From the cell containing the given text, extract its center point as (X, Y) coordinate. 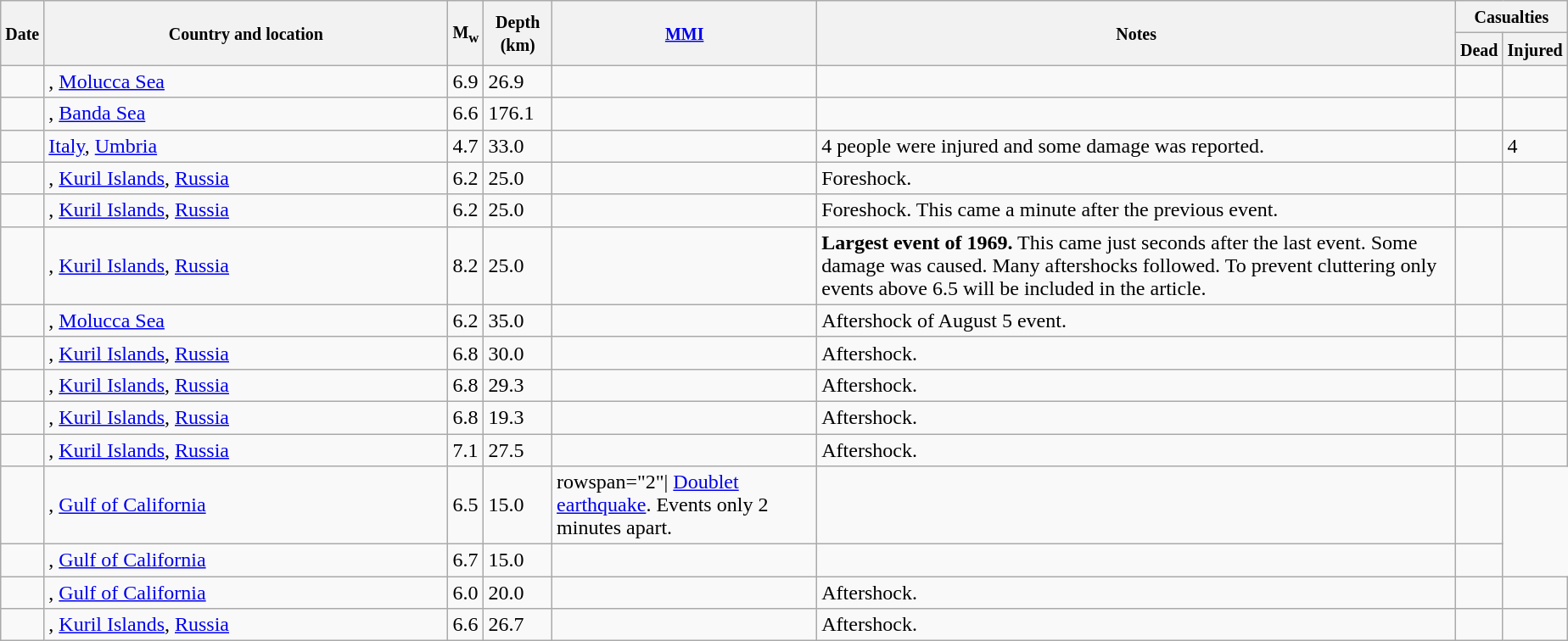
6.9 (466, 81)
4 (1535, 146)
Depth (km) (518, 33)
6.5 (466, 505)
7.1 (466, 450)
176.1 (518, 114)
, Banda Sea (246, 114)
6.0 (466, 593)
29.3 (518, 385)
4.7 (466, 146)
Date (22, 33)
26.7 (518, 625)
6.7 (466, 560)
Casualties (1511, 17)
33.0 (518, 146)
Italy, Umbria (246, 146)
Foreshock. (1137, 178)
4 people were injured and some damage was reported. (1137, 146)
Dead (1479, 49)
8.2 (466, 265)
26.9 (518, 81)
Mw (466, 33)
Injured (1535, 49)
30.0 (518, 353)
rowspan="2"| Doublet earthquake. Events only 2 minutes apart. (685, 505)
27.5 (518, 450)
Aftershock of August 5 event. (1137, 320)
Country and location (246, 33)
19.3 (518, 417)
Foreshock. This came a minute after the previous event. (1137, 210)
Notes (1137, 33)
35.0 (518, 320)
MMI (685, 33)
20.0 (518, 593)
